Search for the cell housing the specified text and yield its (X, Y) center coordinate. 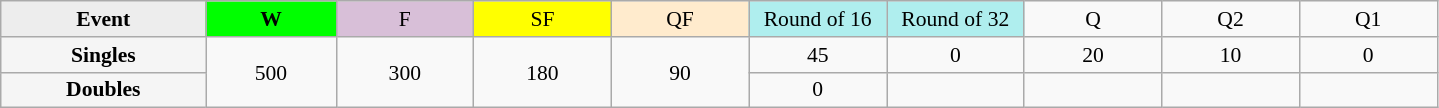
Round of 16 (818, 19)
Event (104, 19)
F (405, 19)
10 (1231, 55)
Singles (104, 55)
Q1 (1368, 19)
Round of 32 (955, 19)
180 (543, 72)
20 (1093, 55)
QF (680, 19)
SF (543, 19)
300 (405, 72)
500 (271, 72)
45 (818, 55)
Q (1093, 19)
W (271, 19)
Doubles (104, 90)
90 (680, 72)
Q2 (1231, 19)
